Determine the [X, Y] coordinate at the center of the cell enclosing the given text.  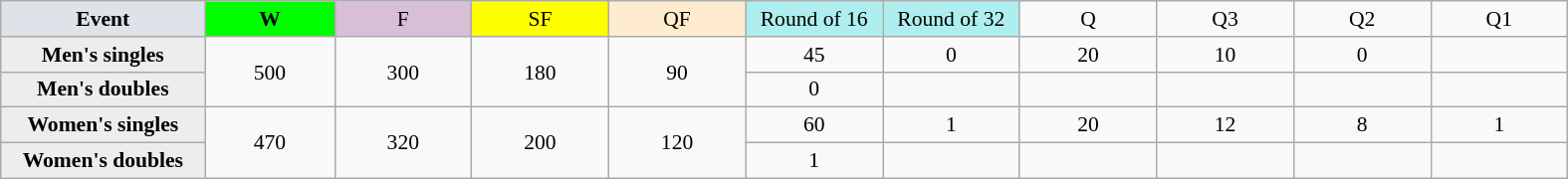
F [403, 19]
Q2 [1362, 19]
Q [1088, 19]
470 [270, 143]
300 [403, 72]
Round of 32 [951, 19]
SF [541, 19]
Men's doubles [104, 89]
W [270, 19]
10 [1226, 55]
120 [677, 143]
Men's singles [104, 55]
Event [104, 19]
QF [677, 19]
500 [270, 72]
8 [1362, 125]
180 [541, 72]
60 [814, 125]
12 [1226, 125]
Round of 16 [814, 19]
Q1 [1499, 19]
Women's singles [104, 125]
200 [541, 143]
45 [814, 55]
90 [677, 72]
Women's doubles [104, 161]
320 [403, 143]
Q3 [1226, 19]
